Pinpoint the cell where the given text exists, returning its (X, Y) midpoint coordinate. 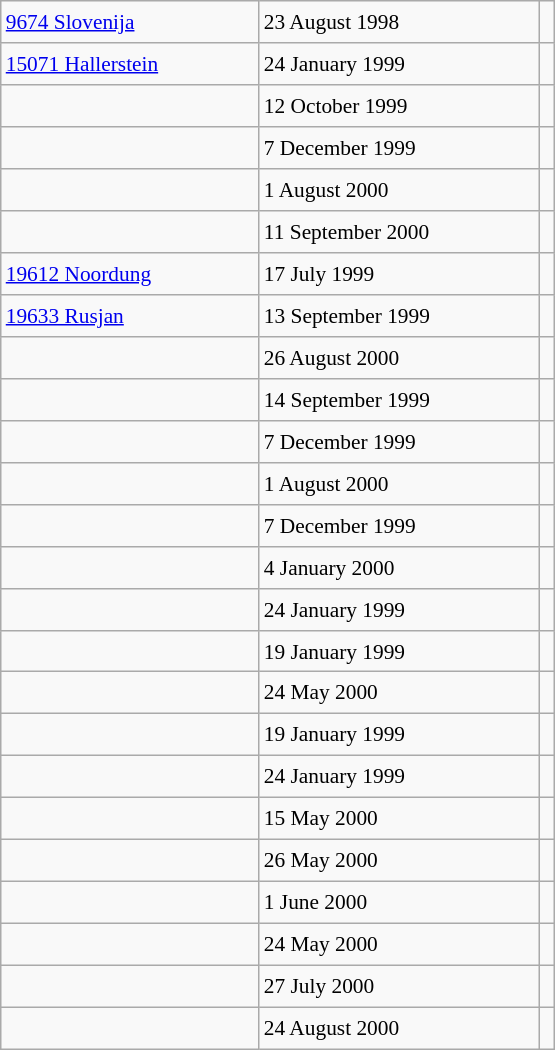
24 August 2000 (399, 1028)
1 June 2000 (399, 903)
11 September 2000 (399, 232)
15 May 2000 (399, 819)
17 July 1999 (399, 274)
9674 Slovenija (130, 22)
12 October 1999 (399, 106)
19612 Noordung (130, 274)
13 September 1999 (399, 316)
15071 Hallerstein (130, 64)
14 September 1999 (399, 399)
27 July 2000 (399, 986)
26 August 2000 (399, 358)
23 August 1998 (399, 22)
19633 Rusjan (130, 316)
4 January 2000 (399, 567)
26 May 2000 (399, 861)
